Scan for the cell matching the given text and deliver its (x, y) coordinate at center. 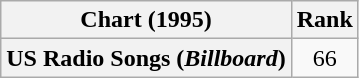
66 (324, 58)
US Radio Songs (Billboard) (146, 58)
Chart (1995) (146, 20)
Rank (324, 20)
